Output the (X, Y) coordinate of the center of the cell containing the given text.  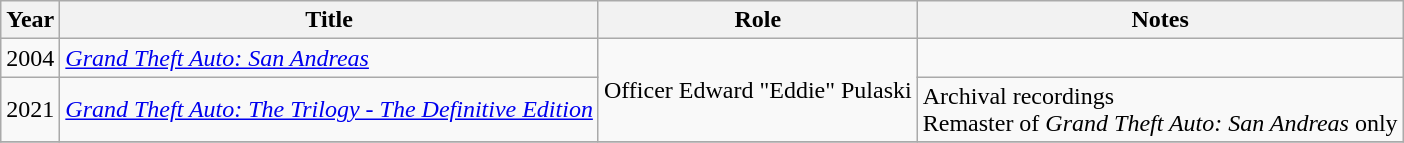
Notes (1160, 20)
Title (330, 20)
Year (30, 20)
2004 (30, 58)
Archival recordingsRemaster of Grand Theft Auto: San Andreas only (1160, 110)
Grand Theft Auto: San Andreas (330, 58)
Grand Theft Auto: The Trilogy - The Definitive Edition (330, 110)
Role (758, 20)
Officer Edward "Eddie" Pulaski (758, 90)
2021 (30, 110)
